Identify which cell holds the provided text, then report its [X, Y] central coordinate. 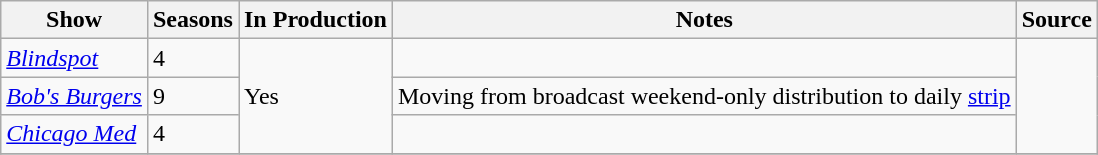
Bob's Burgers [74, 96]
In Production [315, 20]
Show [74, 20]
Yes [315, 96]
Chicago Med [74, 134]
Source [1056, 20]
9 [192, 96]
Moving from broadcast weekend-only distribution to daily strip [704, 96]
Notes [704, 20]
Seasons [192, 20]
Blindspot [74, 58]
